Determine the [X, Y] coordinate at the center of the cell enclosing the given text.  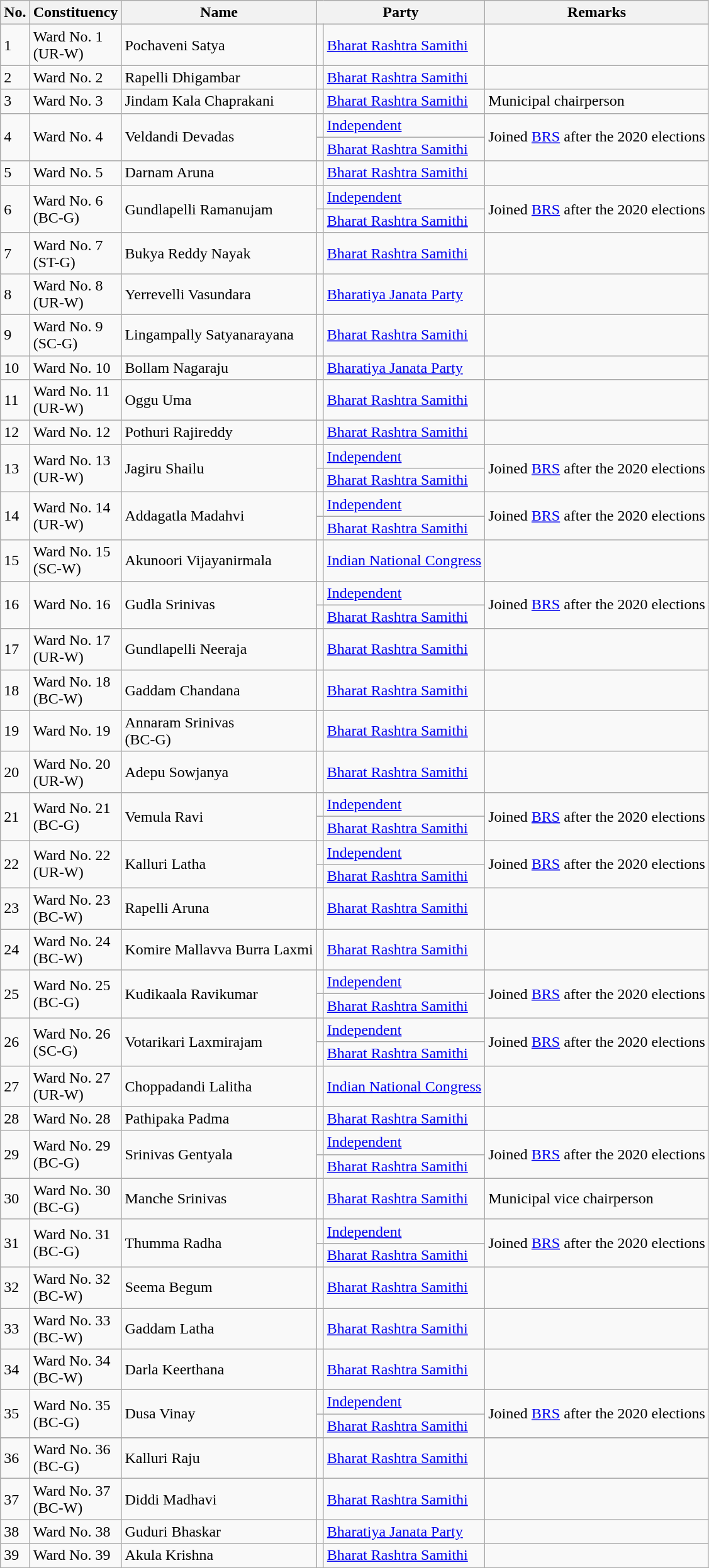
Ward No. 37(BC-W) [75, 1499]
Kudikaala Ravikumar [219, 994]
Gundlapelli Neeraja [219, 649]
1 [15, 45]
7 [15, 253]
Jindam Kala Chaprakani [219, 101]
Pathipaka Padma [219, 1118]
No. [15, 13]
Ward No. 5 [75, 173]
Rapelli Aruna [219, 909]
26 [15, 1042]
Constituency [75, 13]
Ward No. 14(UR-W) [75, 516]
Ward No. 13(UR-W) [75, 468]
23 [15, 909]
Ward No. 38 [75, 1532]
Akunoori Vijayanirmala [219, 561]
Akula Krishna [219, 1555]
Remarks [597, 13]
Ward No. 3 [75, 101]
Ward No. 23(BC-W) [75, 909]
20 [15, 772]
Manche Srinivas [219, 1198]
Lingampally Satyanarayana [219, 334]
Ward No. 11(UR-W) [75, 400]
Ward No. 10 [75, 368]
25 [15, 994]
Ward No. 35(BC-G) [75, 1414]
33 [15, 1328]
Ward No. 29(BC-G) [75, 1154]
Seema Begum [219, 1288]
24 [15, 949]
Veldandi Devadas [219, 137]
39 [15, 1555]
12 [15, 433]
Thumma Radha [219, 1243]
Ward No. 6(BC-G) [75, 209]
Ward No. 15(SC-W) [75, 561]
Ward No. 36(BC-G) [75, 1459]
4 [15, 137]
Ward No. 33(BC-W) [75, 1328]
22 [15, 864]
9 [15, 334]
Gaddam Latha [219, 1328]
Kalluri Latha [219, 864]
6 [15, 209]
17 [15, 649]
19 [15, 731]
Ward No. 8(UR-W) [75, 294]
Jagiru Shailu [219, 468]
Darla Keerthana [219, 1369]
Party [400, 13]
Ward No. 22(UR-W) [75, 864]
Votarikari Laxmirajam [219, 1042]
Ward No. 17(UR-W) [75, 649]
Municipal vice chairperson [597, 1198]
Ward No. 24(BC-W) [75, 949]
3 [15, 101]
15 [15, 561]
Kalluri Raju [219, 1459]
Ward No. 28 [75, 1118]
29 [15, 1154]
14 [15, 516]
30 [15, 1198]
Addagatla Madahvi [219, 516]
Ward No. 21(BC-G) [75, 816]
Guduri Bhaskar [219, 1532]
16 [15, 605]
Gudla Srinivas [219, 605]
Ward No. 32(BC-W) [75, 1288]
10 [15, 368]
Municipal chairperson [597, 101]
18 [15, 690]
Ward No. 27(UR-W) [75, 1086]
38 [15, 1532]
Ward No. 26(SC-G) [75, 1042]
2 [15, 77]
Ward No. 19 [75, 731]
Adepu Sowjanya [219, 772]
5 [15, 173]
Diddi Madhavi [219, 1499]
35 [15, 1414]
Komire Mallavva Burra Laxmi [219, 949]
Ward No. 39 [75, 1555]
27 [15, 1086]
13 [15, 468]
Ward No. 7(ST-G) [75, 253]
Bukya Reddy Nayak [219, 253]
32 [15, 1288]
34 [15, 1369]
Ward No. 12 [75, 433]
36 [15, 1459]
Vemula Ravi [219, 816]
Gundlapelli Ramanujam [219, 209]
Pothuri Rajireddy [219, 433]
Ward No. 25(BC-G) [75, 994]
Ward No. 34(BC-W) [75, 1369]
Ward No. 4 [75, 137]
Ward No. 18(BC-W) [75, 690]
11 [15, 400]
Oggu Uma [219, 400]
Yerrevelli Vasundara [219, 294]
37 [15, 1499]
Choppadandi Lalitha [219, 1086]
Annaram Srinivas(BC-G) [219, 731]
Ward No. 9(SC-G) [75, 334]
Gaddam Chandana [219, 690]
Ward No. 16 [75, 605]
Ward No. 31(BC-G) [75, 1243]
Rapelli Dhigambar [219, 77]
Ward No. 30(BC-G) [75, 1198]
Bollam Nagaraju [219, 368]
Dusa Vinay [219, 1414]
21 [15, 816]
Darnam Aruna [219, 173]
Srinivas Gentyala [219, 1154]
Ward No. 2 [75, 77]
Ward No. 1(UR-W) [75, 45]
28 [15, 1118]
Ward No. 20(UR-W) [75, 772]
Pochaveni Satya [219, 45]
8 [15, 294]
Name [219, 13]
31 [15, 1243]
